Scan for the cell matching the given text and deliver its (X, Y) coordinate at center. 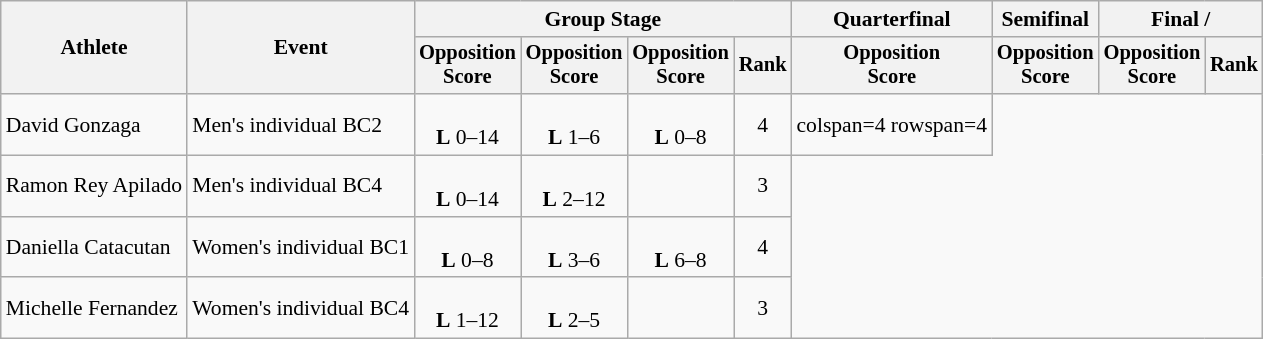
Semifinal (1046, 19)
Women's individual BC1 (300, 248)
Quarterfinal (892, 19)
Michelle Fernandez (94, 308)
L 1–12 (468, 308)
Men's individual BC2 (300, 124)
Group Stage (602, 19)
Final / (1181, 19)
L 2–5 (574, 308)
Ramon Rey Apilado (94, 186)
Men's individual BC4 (300, 186)
David Gonzaga (94, 124)
L 1–6 (574, 124)
Women's individual BC4 (300, 308)
colspan=4 rowspan=4 (892, 124)
Daniella Catacutan (94, 248)
Event (300, 48)
L 2–12 (574, 186)
L 6–8 (680, 248)
Athlete (94, 48)
L 3–6 (574, 248)
